Extract the (X, Y) coordinate from the center of the cell holding the provided text.  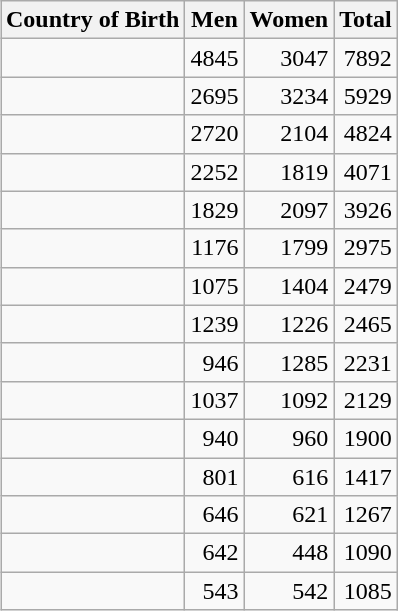
1176 (214, 248)
946 (214, 362)
2097 (289, 210)
7892 (366, 58)
2695 (214, 96)
2129 (366, 400)
1404 (289, 286)
801 (214, 477)
1900 (366, 438)
1092 (289, 400)
2465 (366, 324)
616 (289, 477)
621 (289, 515)
Total (366, 20)
4845 (214, 58)
543 (214, 591)
4071 (366, 172)
960 (289, 438)
Women (289, 20)
1085 (366, 591)
Men (214, 20)
3234 (289, 96)
940 (214, 438)
2720 (214, 134)
3926 (366, 210)
2231 (366, 362)
1090 (366, 553)
646 (214, 515)
1267 (366, 515)
Country of Birth (92, 20)
1075 (214, 286)
1829 (214, 210)
2104 (289, 134)
1285 (289, 362)
2479 (366, 286)
448 (289, 553)
1226 (289, 324)
2975 (366, 248)
1799 (289, 248)
1417 (366, 477)
1239 (214, 324)
2252 (214, 172)
4824 (366, 134)
1819 (289, 172)
1037 (214, 400)
3047 (289, 58)
542 (289, 591)
5929 (366, 96)
642 (214, 553)
